Output the [X, Y] coordinate of the center of the cell containing the given text.  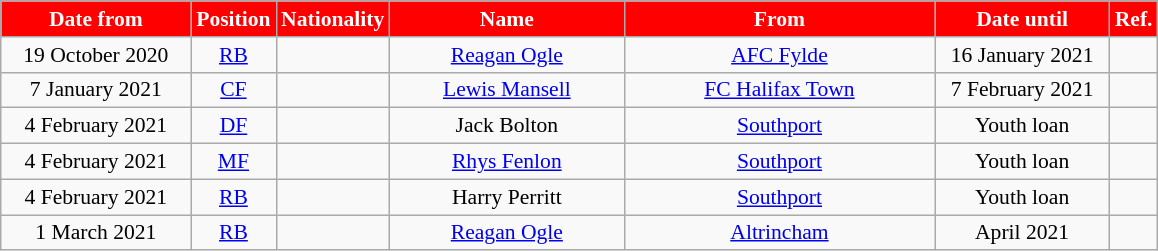
DF [234, 126]
AFC Fylde [779, 55]
April 2021 [1022, 233]
Date from [96, 19]
19 October 2020 [96, 55]
Name [506, 19]
MF [234, 162]
7 January 2021 [96, 90]
Position [234, 19]
Harry Perritt [506, 197]
From [779, 19]
CF [234, 90]
Date until [1022, 19]
Rhys Fenlon [506, 162]
1 March 2021 [96, 233]
Nationality [332, 19]
Jack Bolton [506, 126]
Altrincham [779, 233]
Ref. [1134, 19]
7 February 2021 [1022, 90]
FC Halifax Town [779, 90]
16 January 2021 [1022, 55]
Lewis Mansell [506, 90]
